From the cell containing the given text, extract its center point as [x, y] coordinate. 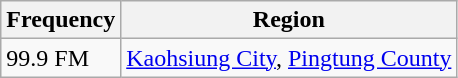
Kaohsiung City, Pingtung County [289, 58]
Region [289, 20]
99.9 FM [61, 58]
Frequency [61, 20]
